Scan for the cell matching the given text and deliver its (X, Y) coordinate at center. 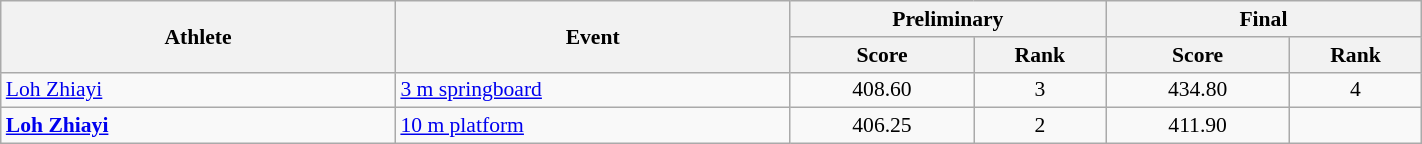
10 m platform (592, 126)
406.25 (882, 126)
3 (1040, 90)
434.80 (1198, 90)
2 (1040, 126)
Athlete (198, 36)
Final (1264, 19)
408.60 (882, 90)
411.90 (1198, 126)
Preliminary (948, 19)
4 (1356, 90)
3 m springboard (592, 90)
Event (592, 36)
